For the text-containing cell, return its midpoint in [X, Y] coordinate format. 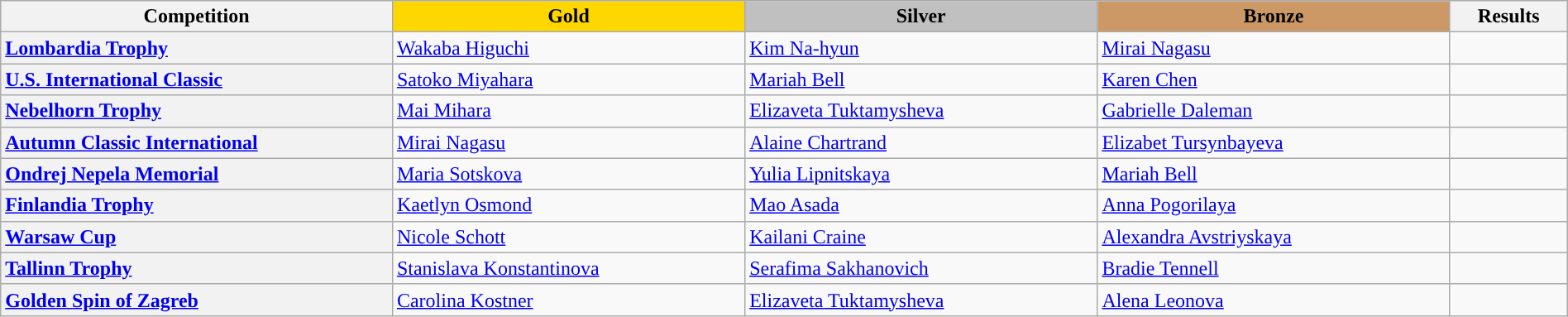
Lombardia Trophy [197, 48]
Stanislava Konstantinova [568, 268]
Kaetlyn Osmond [568, 205]
U.S. International Classic [197, 79]
Bronze [1274, 17]
Serafima Sakhanovich [921, 268]
Kim Na-hyun [921, 48]
Competition [197, 17]
Maria Sotskova [568, 174]
Anna Pogorilaya [1274, 205]
Alexandra Avstriyskaya [1274, 237]
Bradie Tennell [1274, 268]
Karen Chen [1274, 79]
Mai Mihara [568, 111]
Finlandia Trophy [197, 205]
Results [1508, 17]
Gabrielle Daleman [1274, 111]
Carolina Kostner [568, 300]
Tallinn Trophy [197, 268]
Yulia Lipnitskaya [921, 174]
Satoko Miyahara [568, 79]
Golden Spin of Zagreb [197, 300]
Kailani Craine [921, 237]
Elizabet Tursynbayeva [1274, 142]
Ondrej Nepela Memorial [197, 174]
Mao Asada [921, 205]
Autumn Classic International [197, 142]
Gold [568, 17]
Nebelhorn Trophy [197, 111]
Wakaba Higuchi [568, 48]
Alena Leonova [1274, 300]
Warsaw Cup [197, 237]
Silver [921, 17]
Nicole Schott [568, 237]
Alaine Chartrand [921, 142]
